Output the (x, y) coordinate of the center of the cell containing the given text.  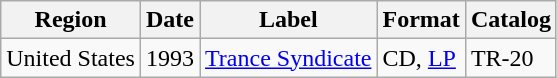
Date (170, 20)
United States (71, 58)
Trance Syndicate (288, 58)
Label (288, 20)
Format (421, 20)
TR-20 (510, 58)
1993 (170, 58)
Region (71, 20)
Catalog (510, 20)
CD, LP (421, 58)
